From the cell containing the given text, extract its center point as (x, y) coordinate. 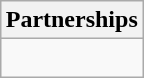
Partnerships (72, 20)
